Pinpoint the cell where the given text exists, returning its (X, Y) midpoint coordinate. 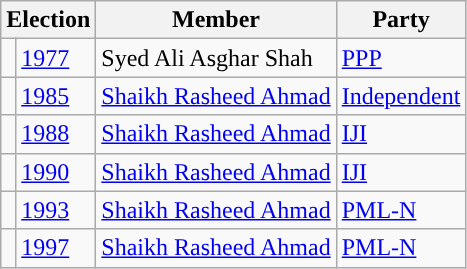
PPP (401, 58)
1990 (56, 172)
Syed Ali Asghar Shah (216, 58)
Party (401, 20)
Election (48, 20)
Independent (401, 96)
1988 (56, 134)
Member (216, 20)
1985 (56, 96)
1997 (56, 248)
1993 (56, 210)
1977 (56, 58)
